For the text-containing cell, return its midpoint in (x, y) coordinate format. 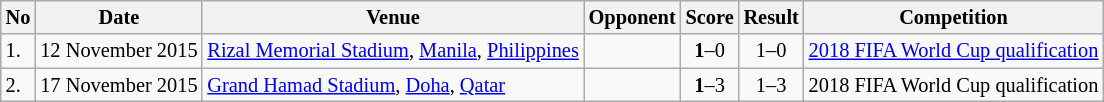
Grand Hamad Stadium, Doha, Qatar (392, 85)
2. (18, 85)
Result (772, 17)
1. (18, 51)
Competition (954, 17)
Date (118, 17)
Rizal Memorial Stadium, Manila, Philippines (392, 51)
Venue (392, 17)
12 November 2015 (118, 51)
17 November 2015 (118, 85)
No (18, 17)
Score (710, 17)
Opponent (632, 17)
